Capture the cell that displays the provided text and extract its (x, y) central coordinate. 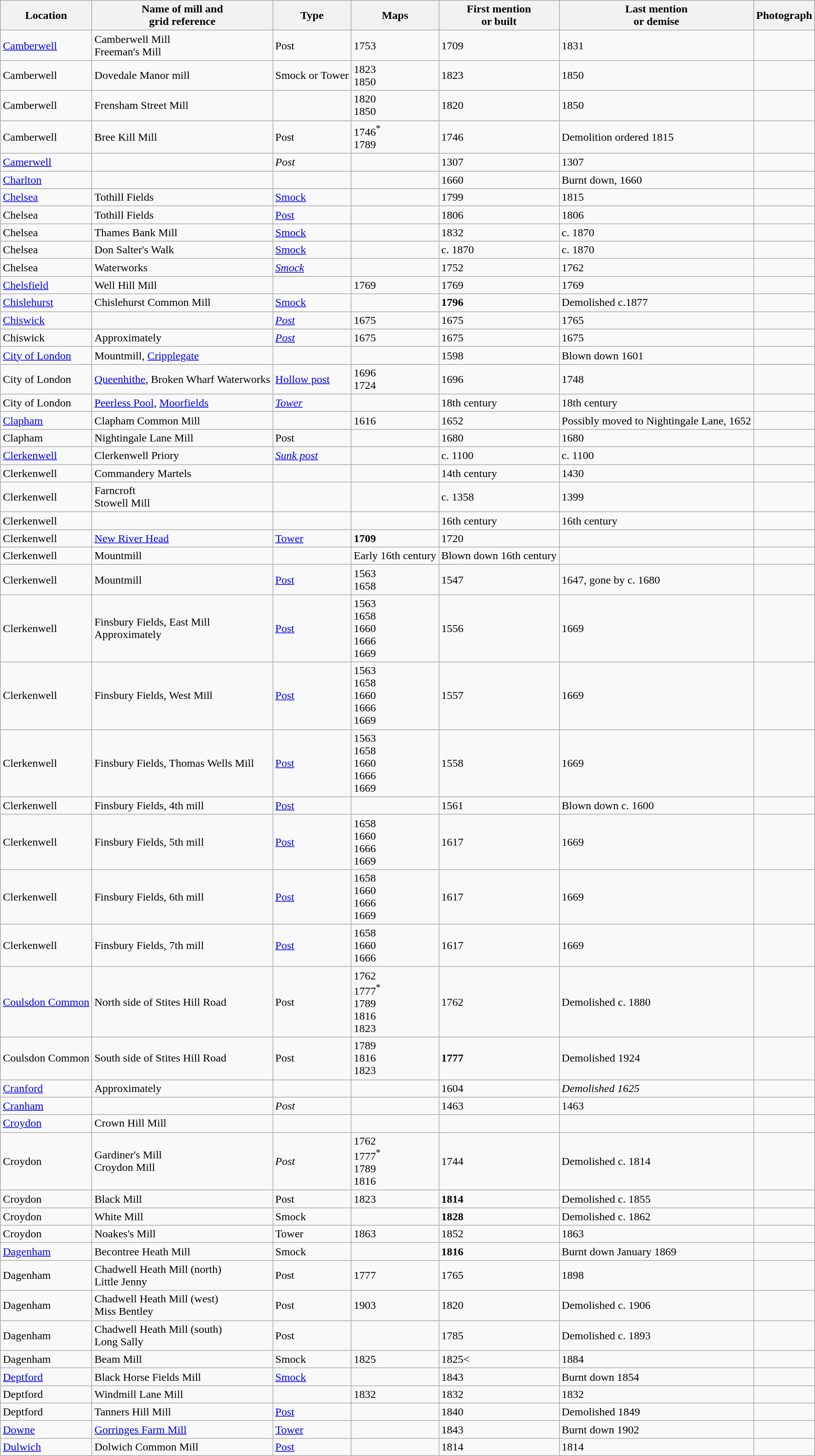
Finsbury Fields, West Mill (182, 696)
1746 (499, 137)
1825 (395, 1359)
Dolwich Common Mill (182, 1447)
Demolition ordered 1815 (656, 137)
1647, gone by c. 1680 (656, 579)
Clerkenwell Priory (182, 456)
Nightingale Lane Mill (182, 438)
17621777*17891816 (395, 1161)
First mentionor built (499, 16)
Photograph (784, 16)
Location (46, 16)
North side of Stites Hill Road (182, 1002)
Tanners Hill Mill (182, 1412)
Black Horse Fields Mill (182, 1377)
Downe (46, 1429)
Well Hill Mill (182, 285)
1903 (395, 1306)
1696 (499, 379)
White Mill (182, 1217)
1816 (499, 1252)
1884 (656, 1359)
1652 (499, 420)
Chadwell Heath Mill (south)Long Sally (182, 1335)
Demolished 1849 (656, 1412)
Type (312, 16)
Windmill Lane Mill (182, 1394)
Burnt down January 1869 (656, 1252)
Dovedale Manor mill (182, 76)
Chislehurst Common Mill (182, 303)
1852 (499, 1234)
15631658 (395, 579)
1430 (656, 473)
Last mention or demise (656, 16)
1744 (499, 1161)
Demolished c. 1880 (656, 1002)
1799 (499, 197)
Blown down c. 1600 (656, 806)
Demolished c.1877 (656, 303)
Camerwell (46, 162)
Mountmill, Cripplegate (182, 355)
Name of mill andgrid reference (182, 16)
1720 (499, 538)
Cranham (46, 1106)
Frensham Street Mill (182, 105)
Waterworks (182, 268)
Blown down 16th century (499, 556)
1815 (656, 197)
Becontree Heath Mill (182, 1252)
Charlton (46, 180)
Demolished 1924 (656, 1058)
Bree Kill Mill (182, 137)
1561 (499, 806)
Maps (395, 16)
South side of Stites Hill Road (182, 1058)
Finsbury Fields, 7th mill (182, 945)
Demolished c. 1893 (656, 1335)
165816601666 (395, 945)
Finsbury Fields, 4th mill (182, 806)
Camberwell MillFreeman's Mill (182, 45)
1752 (499, 268)
Finsbury Fields, Thomas Wells Mill (182, 763)
Burnt down, 1660 (656, 180)
Gorringes Farm Mill (182, 1429)
1828 (499, 1217)
17621777*178918161823 (395, 1002)
Early 16th century (395, 556)
Demolished c. 1862 (656, 1217)
Demolished c. 1906 (656, 1306)
Demolished c. 1814 (656, 1161)
Chelsfield (46, 285)
1557 (499, 696)
16961724 (395, 379)
Noakes's Mill (182, 1234)
Finsbury Fields, East MillApproximately (182, 628)
178918161823 (395, 1058)
Demolished c. 1855 (656, 1199)
1547 (499, 579)
Gardiner's MillCroydon Mill (182, 1161)
Burnt down 1902 (656, 1429)
Cranford (46, 1088)
1598 (499, 355)
Commandery Martels (182, 473)
18231850 (395, 76)
Chislehurst (46, 303)
1831 (656, 45)
Peerless Pool, Moorfields (182, 403)
1748 (656, 379)
Don Salter's Walk (182, 250)
Hollow post (312, 379)
1616 (395, 420)
Demolished 1625 (656, 1088)
14th century (499, 473)
Dulwich (46, 1447)
Burnt down 1854 (656, 1377)
1898 (656, 1275)
Finsbury Fields, 5th mill (182, 841)
Sunk post (312, 456)
1840 (499, 1412)
Chadwell Heath Mill (west)Miss Bentley (182, 1306)
Thames Bank Mill (182, 233)
1399 (656, 497)
Blown down 1601 (656, 355)
1558 (499, 763)
Possibly moved to Nightingale Lane, 1652 (656, 420)
1660 (499, 180)
Smock or Tower (312, 76)
1785 (499, 1335)
1825< (499, 1359)
1746*1789 (395, 137)
1753 (395, 45)
Beam Mill (182, 1359)
Crown Hill Mill (182, 1123)
Chadwell Heath Mill (north)Little Jenny (182, 1275)
Queenhithe, Broken Wharf Waterworks (182, 379)
1556 (499, 628)
Clapham Common Mill (182, 420)
FarncroftStowell Mill (182, 497)
c. 1358 (499, 497)
Black Mill (182, 1199)
1796 (499, 303)
1604 (499, 1088)
New River Head (182, 538)
Finsbury Fields, 6th mill (182, 897)
18201850 (395, 105)
